From the cell containing the given text, extract its center point as (x, y) coordinate. 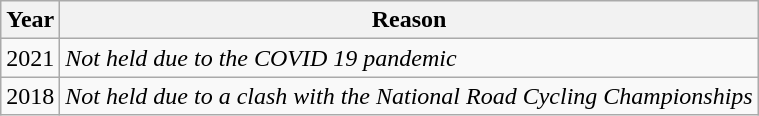
2021 (30, 58)
Year (30, 20)
Not held due to the COVID 19 pandemic (409, 58)
Not held due to a clash with the National Road Cycling Championships (409, 96)
Reason (409, 20)
2018 (30, 96)
